Scan for the cell matching the given text and deliver its [X, Y] coordinate at center. 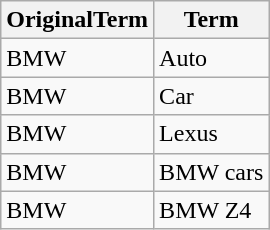
BMW cars [212, 172]
OriginalTerm [78, 20]
Car [212, 96]
BMW Z4 [212, 210]
Lexus [212, 134]
Term [212, 20]
Auto [212, 58]
